Return the (X, Y) coordinate for the center point of the cell that contains the specified text.  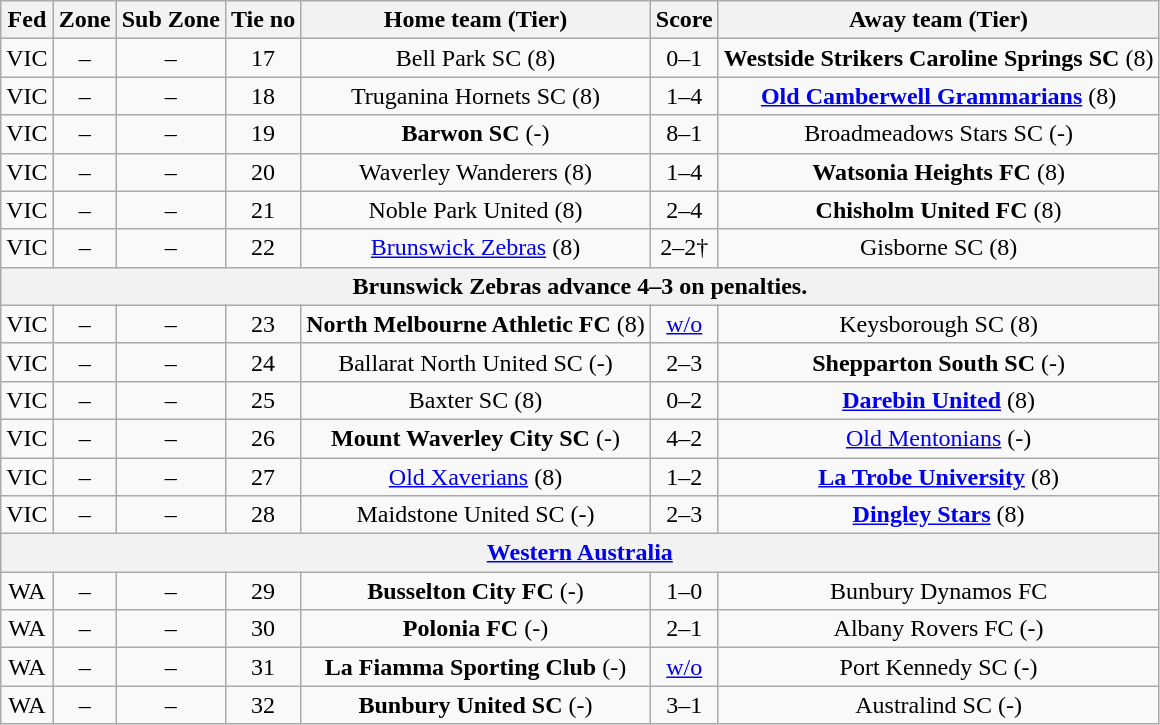
26 (262, 438)
1–2 (684, 477)
8–1 (684, 134)
Old Mentonians (-) (938, 438)
24 (262, 362)
Bell Park SC (8) (476, 58)
Broadmeadows Stars SC (-) (938, 134)
Sub Zone (170, 20)
0–1 (684, 58)
Keysborough SC (8) (938, 324)
Gisborne SC (8) (938, 248)
Tie no (262, 20)
Westside Strikers Caroline Springs SC (8) (938, 58)
31 (262, 667)
30 (262, 629)
Old Camberwell Grammarians (8) (938, 96)
Brunswick Zebras (8) (476, 248)
3–1 (684, 705)
Polonia FC (-) (476, 629)
17 (262, 58)
Home team (Tier) (476, 20)
2–1 (684, 629)
Mount Waverley City SC (-) (476, 438)
Away team (Tier) (938, 20)
Darebin United (8) (938, 400)
Shepparton South SC (-) (938, 362)
Baxter SC (8) (476, 400)
0–2 (684, 400)
29 (262, 591)
18 (262, 96)
2–4 (684, 210)
Waverley Wanderers (8) (476, 172)
La Trobe University (8) (938, 477)
Brunswick Zebras advance 4–3 on penalties. (580, 286)
2–2† (684, 248)
Albany Rovers FC (-) (938, 629)
Chisholm United FC (8) (938, 210)
Score (684, 20)
23 (262, 324)
25 (262, 400)
22 (262, 248)
Western Australia (580, 553)
Noble Park United (8) (476, 210)
Port Kennedy SC (-) (938, 667)
1–0 (684, 591)
Australind SC (-) (938, 705)
27 (262, 477)
Bunbury United SC (-) (476, 705)
Watsonia Heights FC (8) (938, 172)
Barwon SC (-) (476, 134)
La Fiamma Sporting Club (-) (476, 667)
Dingley Stars (8) (938, 515)
Bunbury Dynamos FC (938, 591)
19 (262, 134)
20 (262, 172)
Maidstone United SC (-) (476, 515)
Busselton City FC (-) (476, 591)
Old Xaverians (8) (476, 477)
Truganina Hornets SC (8) (476, 96)
Zone (84, 20)
28 (262, 515)
32 (262, 705)
North Melbourne Athletic FC (8) (476, 324)
Fed (27, 20)
21 (262, 210)
4–2 (684, 438)
Ballarat North United SC (-) (476, 362)
